Capture the cell that displays the provided text and extract its (x, y) central coordinate. 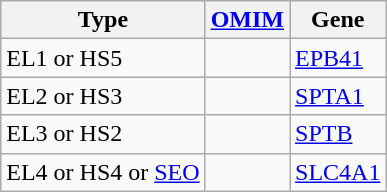
OMIM (247, 20)
SPTB (338, 134)
EL2 or HS3 (103, 96)
EL4 or HS4 or SEO (103, 172)
EPB41 (338, 58)
SLC4A1 (338, 172)
EL3 or HS2 (103, 134)
EL1 or HS5 (103, 58)
SPTA1 (338, 96)
Gene (338, 20)
Type (103, 20)
